Capture the cell that displays the provided text and extract its [x, y] central coordinate. 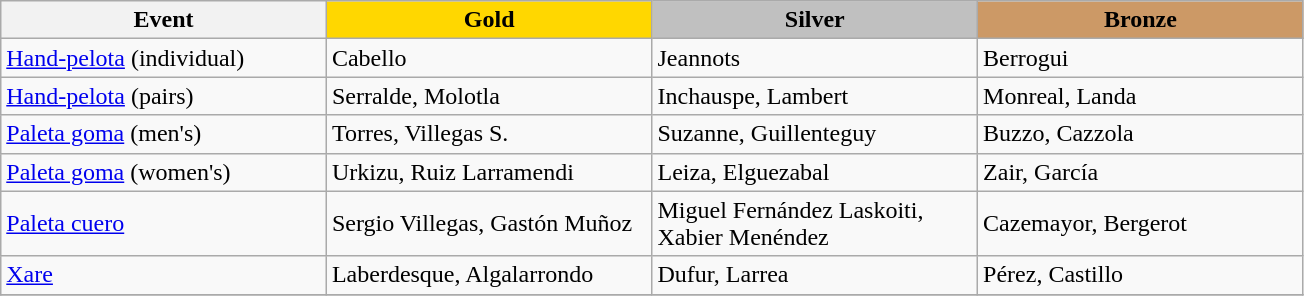
Jeannots [815, 58]
Serralde, Molotla [489, 96]
Zair, García [1141, 172]
Xare [164, 275]
Silver [815, 20]
Gold [489, 20]
Torres, Villegas S. [489, 134]
Miguel Fernández Laskoiti, Xabier Menéndez [815, 224]
Cabello [489, 58]
Urkizu, Ruiz Larramendi [489, 172]
Hand-pelota (pairs) [164, 96]
Bronze [1141, 20]
Berrogui [1141, 58]
Leiza, Elguezabal [815, 172]
Pérez, Castillo [1141, 275]
Hand-pelota (individual) [164, 58]
Paleta cuero [164, 224]
Cazemayor, Bergerot [1141, 224]
Event [164, 20]
Paleta goma (men's) [164, 134]
Buzzo, Cazzola [1141, 134]
Laberdesque, Algalarrondo [489, 275]
Monreal, Landa [1141, 96]
Suzanne, Guillenteguy [815, 134]
Paleta goma (women's) [164, 172]
Dufur, Larrea [815, 275]
Inchauspe, Lambert [815, 96]
Sergio Villegas, Gastón Muñoz [489, 224]
